Search for the cell housing the specified text and yield its (X, Y) center coordinate. 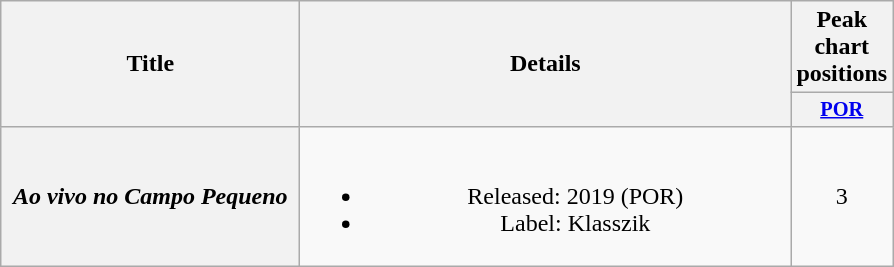
Title (150, 64)
Peak chart positions (842, 47)
Released: 2019 (POR)Label: Klasszik (546, 196)
Ao vivo no Campo Pequeno (150, 196)
3 (842, 196)
POR (842, 110)
Details (546, 64)
